Find where the given text appears and provide that cell's center as [X, Y] coordinate. 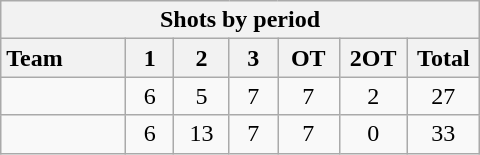
3 [253, 58]
2OT [373, 58]
5 [202, 96]
Team [64, 58]
13 [202, 134]
27 [443, 96]
1 [149, 58]
Shots by period [240, 20]
OT [308, 58]
0 [373, 134]
33 [443, 134]
Total [443, 58]
